From the cell containing the given text, extract its center point as [X, Y] coordinate. 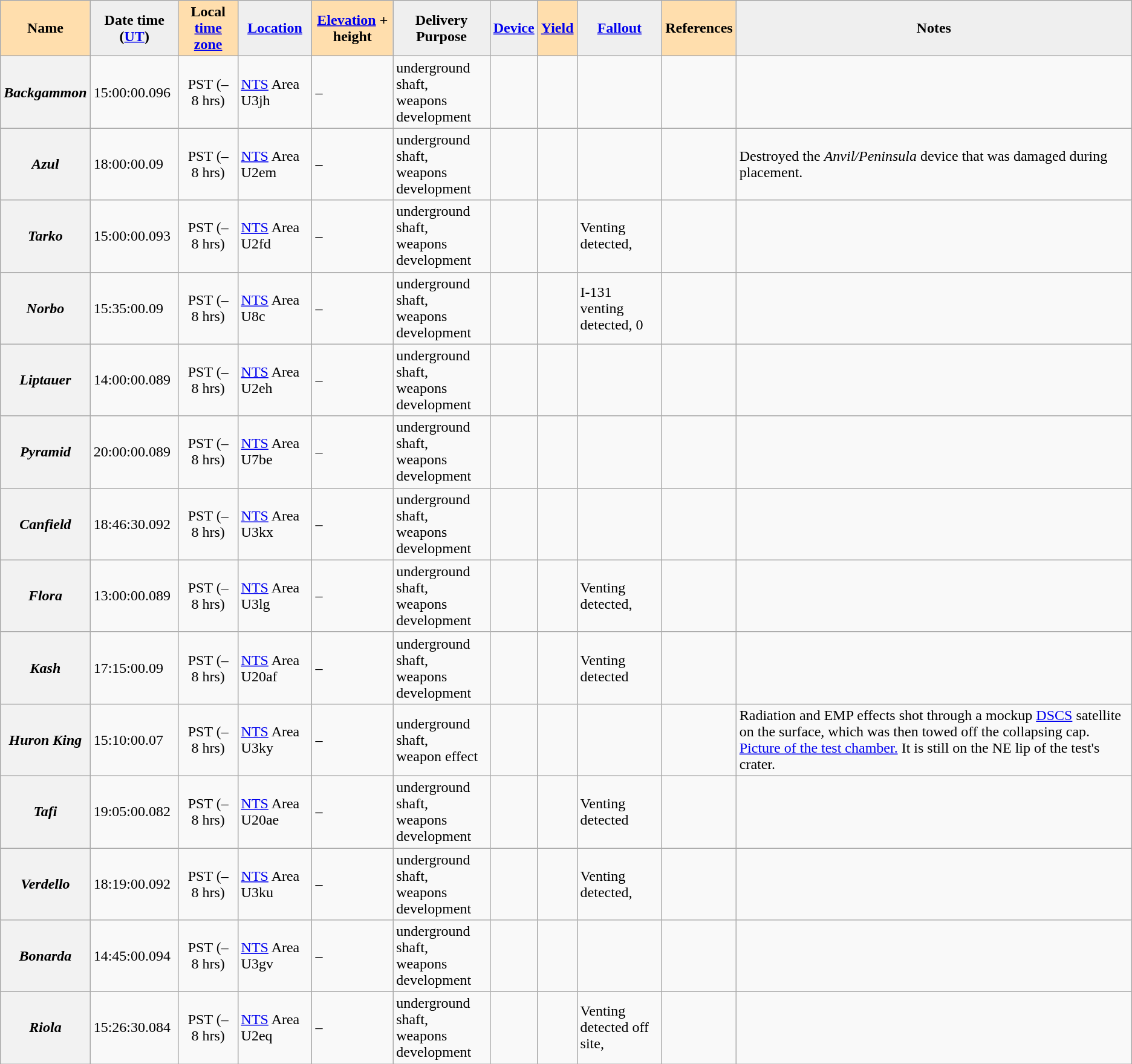
18:46:30.092 [134, 524]
Device [514, 28]
Bonarda [45, 956]
Tafi [45, 811]
Pyramid [45, 452]
NTS Area U3ky [275, 740]
Location [275, 28]
Riola [45, 1028]
19:05:00.082 [134, 811]
15:35:00.09 [134, 308]
15:00:00.093 [134, 236]
Kash [45, 667]
18:19:00.092 [134, 884]
15:26:30.084 [134, 1028]
Elevation + height [353, 28]
18:00:00.09 [134, 164]
NTS Area U8c [275, 308]
Notes [934, 28]
20:00:00.089 [134, 452]
Delivery Purpose [441, 28]
Destroyed the Anvil/Peninsula device that was damaged during placement. [934, 164]
Canfield [45, 524]
13:00:00.089 [134, 596]
17:15:00.09 [134, 667]
NTS Area U3lg [275, 596]
NTS Area U3jh [275, 92]
I-131 venting detected, 0 [619, 308]
Name [45, 28]
NTS Area U3gv [275, 956]
NTS Area U7be [275, 452]
Norbo [45, 308]
Liptauer [45, 380]
15:00:00.096 [134, 92]
NTS Area U2eq [275, 1028]
Flora [45, 596]
Backgammon [45, 92]
Local time zone [208, 28]
NTS Area U2eh [275, 380]
Azul [45, 164]
Tarko [45, 236]
underground shaft,weapon effect [441, 740]
Venting detected off site, [619, 1028]
References [699, 28]
NTS Area U3kx [275, 524]
14:00:00.089 [134, 380]
Huron King [45, 740]
15:10:00.07 [134, 740]
NTS Area U2fd [275, 236]
NTS Area U3ku [275, 884]
NTS Area U2em [275, 164]
Yield [558, 28]
Verdello [45, 884]
NTS Area U20af [275, 667]
NTS Area U20ae [275, 811]
Date time (UT) [134, 28]
Fallout [619, 28]
14:45:00.094 [134, 956]
